Search for the cell housing the specified text and yield its (x, y) center coordinate. 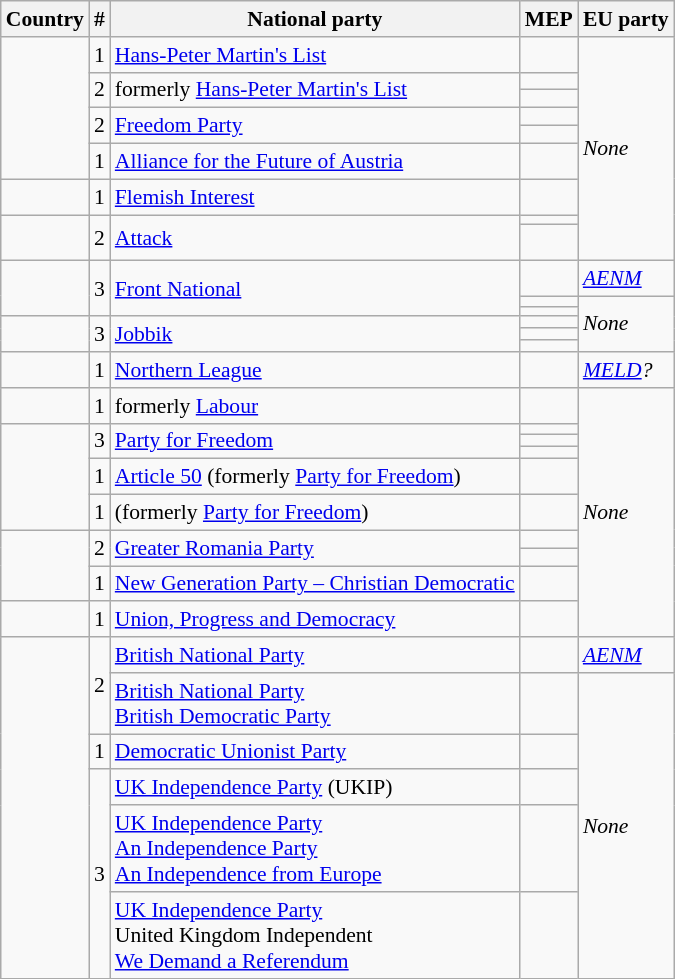
New Generation Party – Christian Democratic (315, 584)
formerly Labour (315, 406)
Flemish Interest (315, 197)
UK Independence Party An Independence Party An Independence from Europe (315, 848)
Attack (315, 238)
UK Independence Party United Kingdom Independent We Demand a Referendum (315, 936)
Freedom Party (315, 126)
UK Independence Party (UKIP) (315, 788)
# (100, 19)
MELD? (626, 370)
Northern League (315, 370)
Hans-Peter Martin's List (315, 55)
British National Party (315, 655)
formerly Hans-Peter Martin's List (315, 90)
Democratic Unionist Party (315, 752)
Greater Romania Party (315, 548)
Alliance for the Future of Austria (315, 162)
(formerly Party for Freedom) (315, 513)
Article 50 (formerly Party for Freedom) (315, 477)
Front National (315, 289)
Country (45, 19)
Union, Progress and Democracy (315, 620)
MEP (549, 19)
EU party (626, 19)
British National Party British Democratic Party (315, 704)
National party (315, 19)
Party for Freedom (315, 441)
Jobbik (315, 335)
